From the cell containing the given text, extract its center point as [x, y] coordinate. 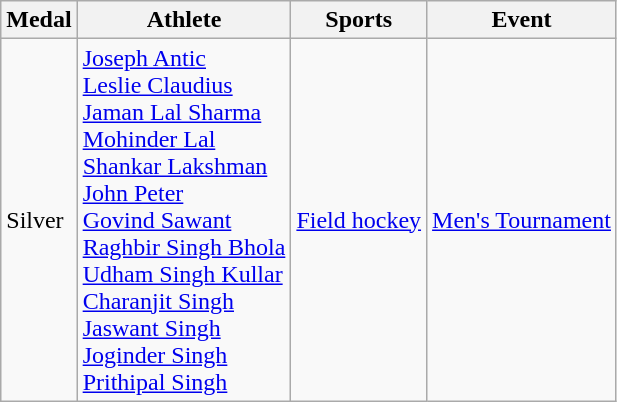
Medal [39, 20]
Field hockey [359, 220]
Men's Tournament [522, 220]
Silver [39, 220]
Sports [359, 20]
Event [522, 20]
Athlete [184, 20]
